Determine the [X, Y] coordinate at the center of the cell enclosing the given text.  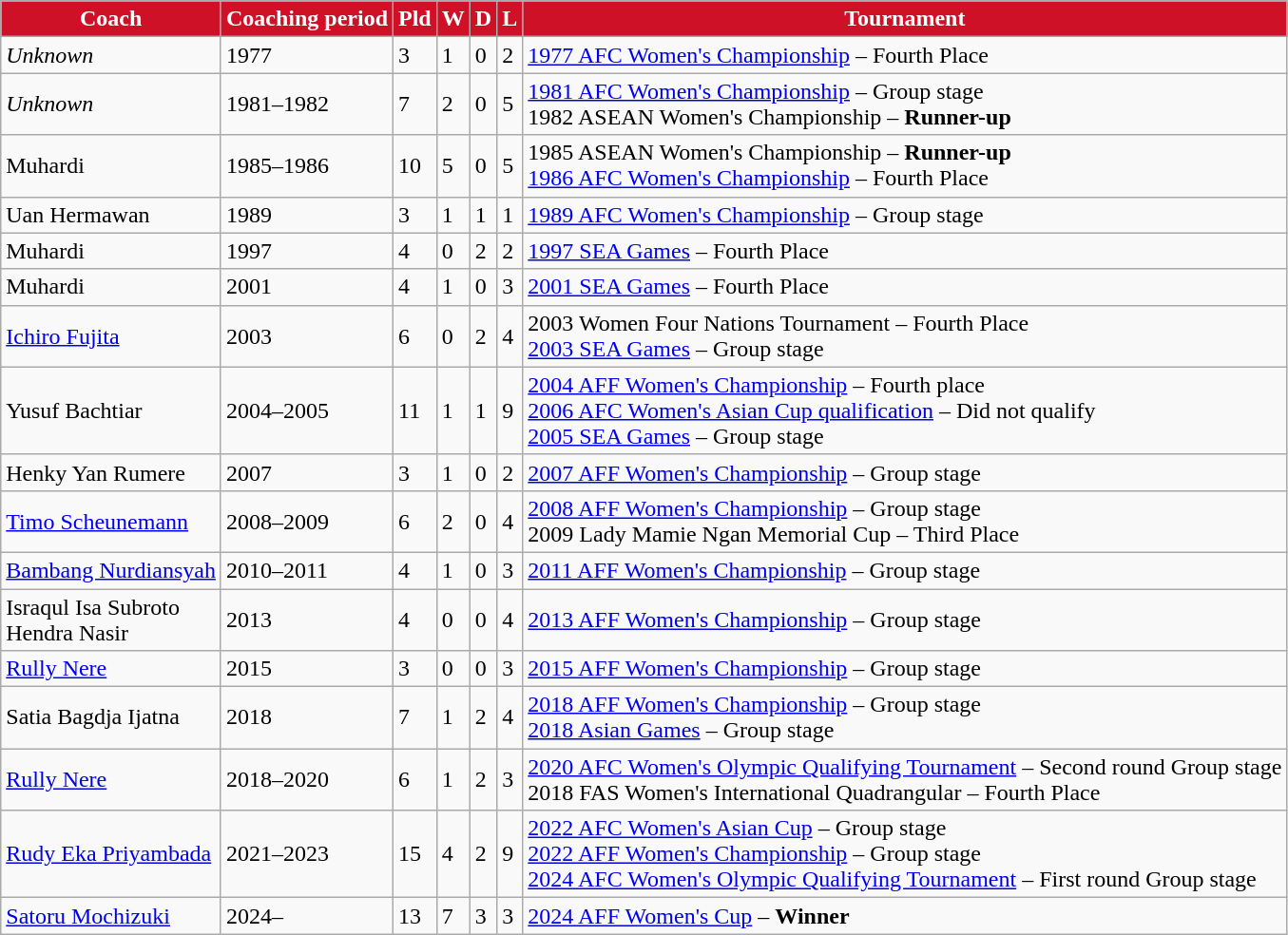
2013 AFF Women's Championship – Group stage [905, 620]
Coach [111, 19]
Satoru Mochizuki [111, 916]
15 [415, 854]
W [452, 19]
Coaching period [306, 19]
Israqul Isa Subroto Hendra Nasir [111, 620]
2015 [306, 669]
2024 AFF Women's Cup – Winner [905, 916]
11 [415, 410]
1997 [306, 251]
2010–2011 [306, 570]
Pld [415, 19]
2007 [306, 472]
2024– [306, 916]
1977 AFC Women's Championship – Fourth Place [905, 55]
1997 SEA Games – Fourth Place [905, 251]
2003 Women Four Nations Tournament – Fourth Place2003 SEA Games – Group stage [905, 336]
Uan Hermawan [111, 215]
2020 AFC Women's Olympic Qualifying Tournament – Second round Group stage2018 FAS Women's International Quadrangular – Fourth Place [905, 779]
D [483, 19]
2011 AFF Women's Championship – Group stage [905, 570]
2008–2009 [306, 521]
Bambang Nurdiansyah [111, 570]
Henky Yan Rumere [111, 472]
2015 AFF Women's Championship – Group stage [905, 669]
2001 [306, 287]
10 [415, 165]
2021–2023 [306, 854]
1989 AFC Women's Championship – Group stage [905, 215]
2001 SEA Games – Fourth Place [905, 287]
2008 AFF Women's Championship – Group stage2009 Lady Mamie Ngan Memorial Cup – Third Place [905, 521]
13 [415, 916]
1977 [306, 55]
2018 AFF Women's Championship – Group stage 2018 Asian Games – Group stage [905, 718]
1985–1986 [306, 165]
1989 [306, 215]
1981–1982 [306, 105]
1985 ASEAN Women's Championship – Runner-up1986 AFC Women's Championship – Fourth Place [905, 165]
Ichiro Fujita [111, 336]
2013 [306, 620]
2004 AFF Women's Championship – Fourth place2006 AFC Women's Asian Cup qualification – Did not qualify2005 SEA Games – Group stage [905, 410]
Yusuf Bachtiar [111, 410]
Satia Bagdja Ijatna [111, 718]
Rudy Eka Priyambada [111, 854]
2007 AFF Women's Championship – Group stage [905, 472]
L [509, 19]
2004–2005 [306, 410]
2018–2020 [306, 779]
Tournament [905, 19]
2018 [306, 718]
2003 [306, 336]
Timo Scheunemann [111, 521]
1981 AFC Women's Championship – Group stage1982 ASEAN Women's Championship – Runner-up [905, 105]
